Detect which cell encompasses the target text, then output its (x, y) center coordinate. 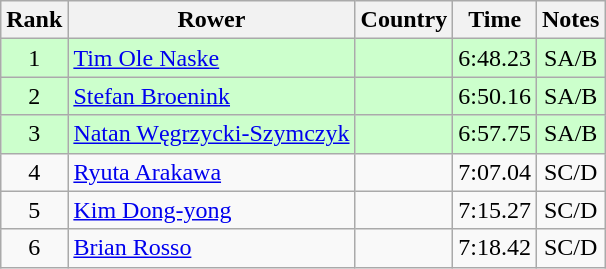
6:50.16 (495, 96)
5 (34, 210)
Stefan Broenink (212, 96)
Rower (212, 20)
Kim Dong-yong (212, 210)
Rank (34, 20)
Tim Ole Naske (212, 58)
2 (34, 96)
Notes (571, 20)
6:48.23 (495, 58)
6:57.75 (495, 134)
6 (34, 248)
7:07.04 (495, 172)
4 (34, 172)
Brian Rosso (212, 248)
Natan Węgrzycki-Szymczyk (212, 134)
1 (34, 58)
3 (34, 134)
Country (404, 20)
Ryuta Arakawa (212, 172)
Time (495, 20)
7:18.42 (495, 248)
7:15.27 (495, 210)
